Determine the (x, y) coordinate at the center of the cell enclosing the given text.  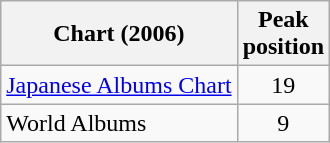
19 (283, 85)
9 (283, 123)
Japanese Albums Chart (119, 85)
Chart (2006) (119, 34)
World Albums (119, 123)
Peakposition (283, 34)
